Find where the given text appears and provide that cell's center as (x, y) coordinate. 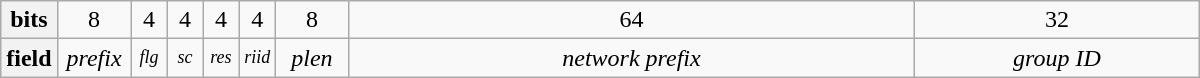
flg (149, 58)
field (29, 58)
bits (29, 20)
network prefix (631, 58)
64 (631, 20)
riid (258, 58)
plen (312, 58)
sc (185, 58)
res (221, 58)
32 (1058, 20)
prefix (94, 58)
group ID (1058, 58)
